Identify which cell holds the provided text, then report its [X, Y] central coordinate. 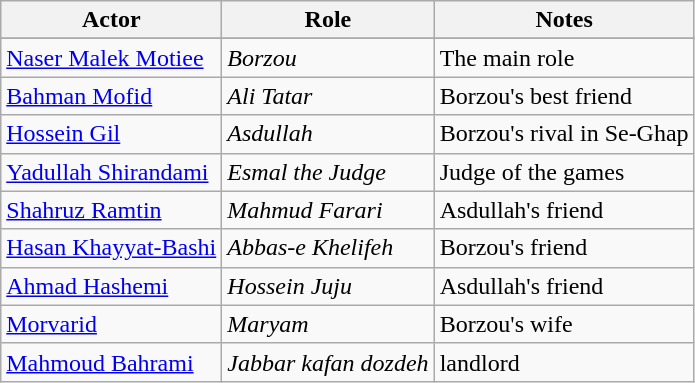
Esmal the Judge [328, 172]
Ahmad Hashemi [112, 286]
Mahmoud Bahrami [112, 362]
Bahman Mofid [112, 96]
Borzou's wife [564, 324]
Jabbar kafan dozdeh [328, 362]
Mahmud Farari [328, 210]
Hasan Khayyat-Bashi [112, 248]
landlord [564, 362]
Actor [112, 20]
Notes [564, 20]
Borzou's best friend [564, 96]
Morvarid [112, 324]
Borzou's friend [564, 248]
Asdullah [328, 134]
Borzou [328, 58]
Yadullah Shirandami [112, 172]
Naser Malek Motiee [112, 58]
Maryam [328, 324]
Role [328, 20]
Abbas-e Khelifeh [328, 248]
Hossein Juju [328, 286]
Borzou's rival in Se-Ghap [564, 134]
Hossein Gil [112, 134]
Shahruz Ramtin [112, 210]
The main role [564, 58]
Ali Tatar [328, 96]
Judge of the games [564, 172]
